Output the (x, y) coordinate of the center of the cell containing the given text.  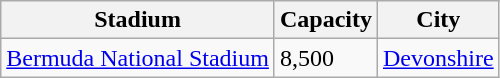
Capacity (326, 20)
Bermuda National Stadium (138, 58)
8,500 (326, 58)
Stadium (138, 20)
City (438, 20)
Devonshire (438, 58)
